Identify which cell holds the provided text, then report its [X, Y] central coordinate. 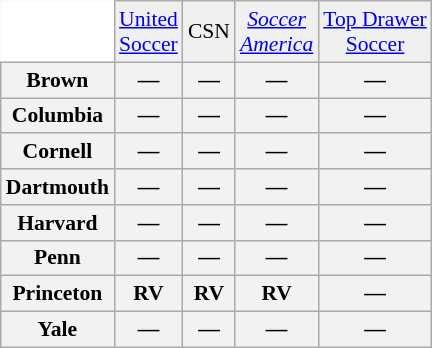
SoccerAmerica [276, 32]
Top DrawerSoccer [375, 32]
Brown [58, 80]
Penn [58, 258]
Yale [58, 330]
UnitedSoccer [148, 32]
Princeton [58, 294]
Harvard [58, 223]
Columbia [58, 116]
Cornell [58, 152]
Dartmouth [58, 187]
CSN [209, 32]
